Return (X, Y) of the center of cell containing provided text 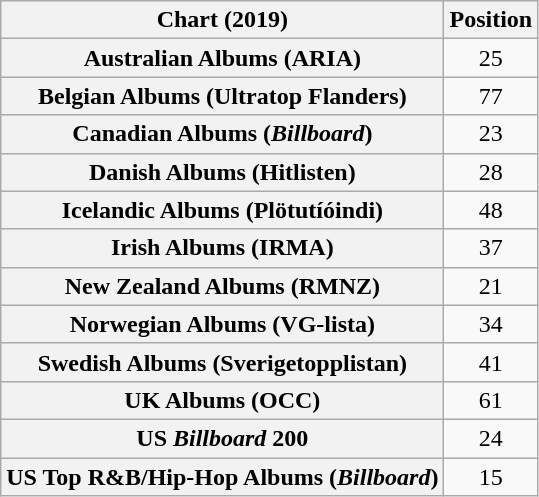
UK Albums (OCC) (222, 400)
US Billboard 200 (222, 438)
Irish Albums (IRMA) (222, 248)
23 (491, 134)
24 (491, 438)
34 (491, 324)
61 (491, 400)
77 (491, 96)
Icelandic Albums (Plötutíóindi) (222, 210)
Canadian Albums (Billboard) (222, 134)
Position (491, 20)
Swedish Albums (Sverigetopplistan) (222, 362)
Danish Albums (Hitlisten) (222, 172)
Chart (2019) (222, 20)
15 (491, 477)
41 (491, 362)
37 (491, 248)
New Zealand Albums (RMNZ) (222, 286)
21 (491, 286)
Australian Albums (ARIA) (222, 58)
25 (491, 58)
28 (491, 172)
US Top R&B/Hip-Hop Albums (Billboard) (222, 477)
48 (491, 210)
Belgian Albums (Ultratop Flanders) (222, 96)
Norwegian Albums (VG-lista) (222, 324)
